Find where the given text appears and provide that cell's center as (X, Y) coordinate. 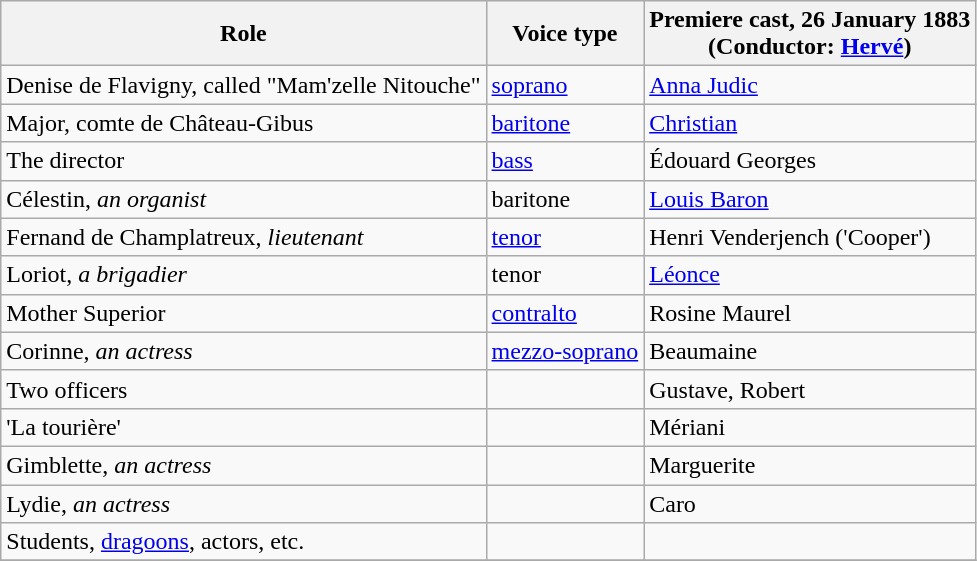
Voice type (565, 34)
soprano (565, 85)
Role (244, 34)
Corinne, an actress (244, 351)
Fernand de Champlatreux, lieutenant (244, 237)
mezzo-soprano (565, 351)
Anna Judic (810, 85)
Marguerite (810, 465)
Louis Baron (810, 199)
Célestin, an organist (244, 199)
Gustave, Robert (810, 389)
Léonce (810, 275)
Lydie, an actress (244, 503)
Major, comte de Château-Gibus (244, 123)
'La tourière' (244, 427)
Mériani (810, 427)
Two officers (244, 389)
Beaumaine (810, 351)
Christian (810, 123)
Caro (810, 503)
bass (565, 161)
The director (244, 161)
Denise de Flavigny, called "Mam'zelle Nitouche" (244, 85)
Mother Superior (244, 313)
Édouard Georges (810, 161)
Rosine Maurel (810, 313)
Students, dragoons, actors, etc. (244, 542)
Gimblette, an actress (244, 465)
Henri Venderjench ('Cooper') (810, 237)
contralto (565, 313)
Premiere cast, 26 January 1883 (Conductor: Hervé) (810, 34)
Loriot, a brigadier (244, 275)
